Provide the (x, y) coordinate of the cell's center where the given text is located.  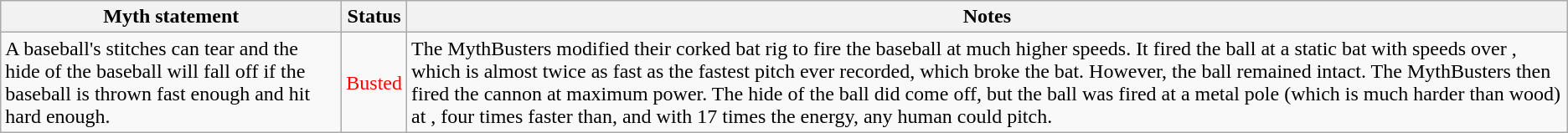
Myth statement (171, 17)
Notes (988, 17)
Status (374, 17)
A baseball's stitches can tear and the hide of the baseball will fall off if the baseball is thrown fast enough and hit hard enough. (171, 82)
Busted (374, 82)
